Determine the [X, Y] coordinate at the center of the cell enclosing the given text.  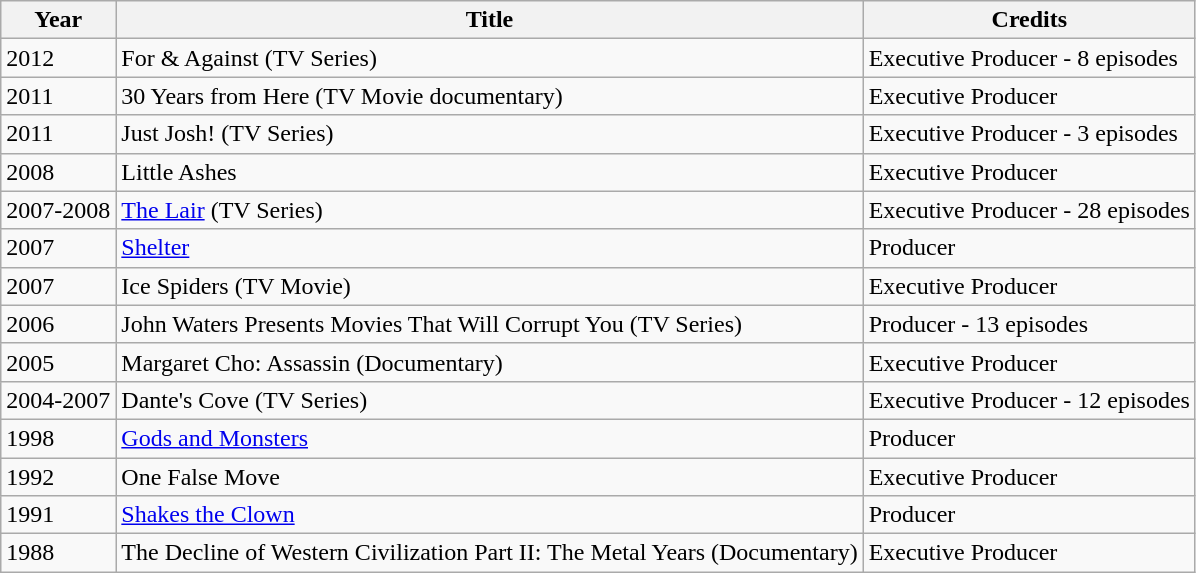
1988 [58, 553]
2007-2008 [58, 210]
Shakes the Clown [490, 515]
Executive Producer - 8 episodes [1029, 58]
Title [490, 20]
Executive Producer - 12 episodes [1029, 400]
One False Move [490, 477]
Credits [1029, 20]
1992 [58, 477]
Shelter [490, 248]
Producer - 13 episodes [1029, 324]
Executive Producer - 28 episodes [1029, 210]
2008 [58, 172]
2004-2007 [58, 400]
Executive Producer - 3 episodes [1029, 134]
2012 [58, 58]
The Lair (TV Series) [490, 210]
John Waters Presents Movies That Will Corrupt You (TV Series) [490, 324]
For & Against (TV Series) [490, 58]
The Decline of Western Civilization Part II: The Metal Years (Documentary) [490, 553]
30 Years from Here (TV Movie documentary) [490, 96]
Year [58, 20]
Gods and Monsters [490, 438]
1998 [58, 438]
Dante's Cove (TV Series) [490, 400]
Margaret Cho: Assassin (Documentary) [490, 362]
1991 [58, 515]
2005 [58, 362]
Ice Spiders (TV Movie) [490, 286]
2006 [58, 324]
Just Josh! (TV Series) [490, 134]
Little Ashes [490, 172]
